Provide the (X, Y) coordinate of the cell's center where the given text is located.  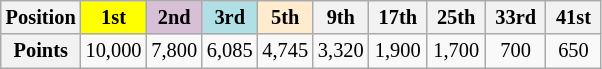
2nd (174, 17)
3,320 (341, 51)
41st (574, 17)
25th (456, 17)
4,745 (285, 51)
1,900 (398, 51)
17th (398, 17)
6,085 (230, 51)
3rd (230, 17)
5th (285, 17)
1st (114, 17)
1,700 (456, 51)
10,000 (114, 51)
650 (574, 51)
7,800 (174, 51)
Points (41, 51)
33rd (516, 17)
9th (341, 17)
Position (41, 17)
700 (516, 51)
